Identify which cell holds the provided text, then report its (X, Y) central coordinate. 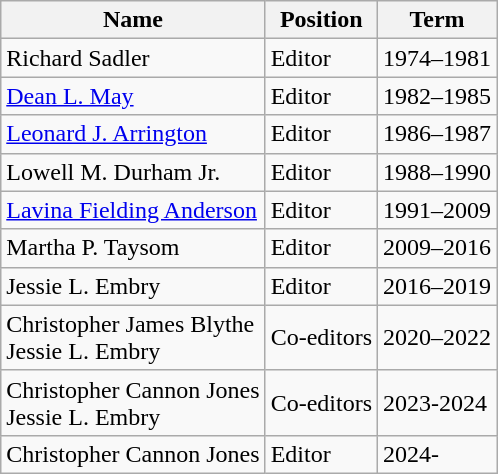
Lowell M. Durham Jr. (133, 172)
1988–1990 (438, 172)
2016–2019 (438, 286)
Name (133, 20)
2020–2022 (438, 338)
Lavina Fielding Anderson (133, 210)
Christopher Cannon Jones (133, 454)
1986–1987 (438, 134)
2023-2024 (438, 402)
2009–2016 (438, 248)
Christopher James BlytheJessie L. Embry (133, 338)
Richard Sadler (133, 58)
Dean L. May (133, 96)
Jessie L. Embry (133, 286)
1982–1985 (438, 96)
Martha P. Taysom (133, 248)
Position (321, 20)
1991–2009 (438, 210)
2024- (438, 454)
Leonard J. Arrington (133, 134)
1974–1981 (438, 58)
Christopher Cannon JonesJessie L. Embry (133, 402)
Term (438, 20)
